Provide the [X, Y] coordinate of the cell's center where the given text is located.  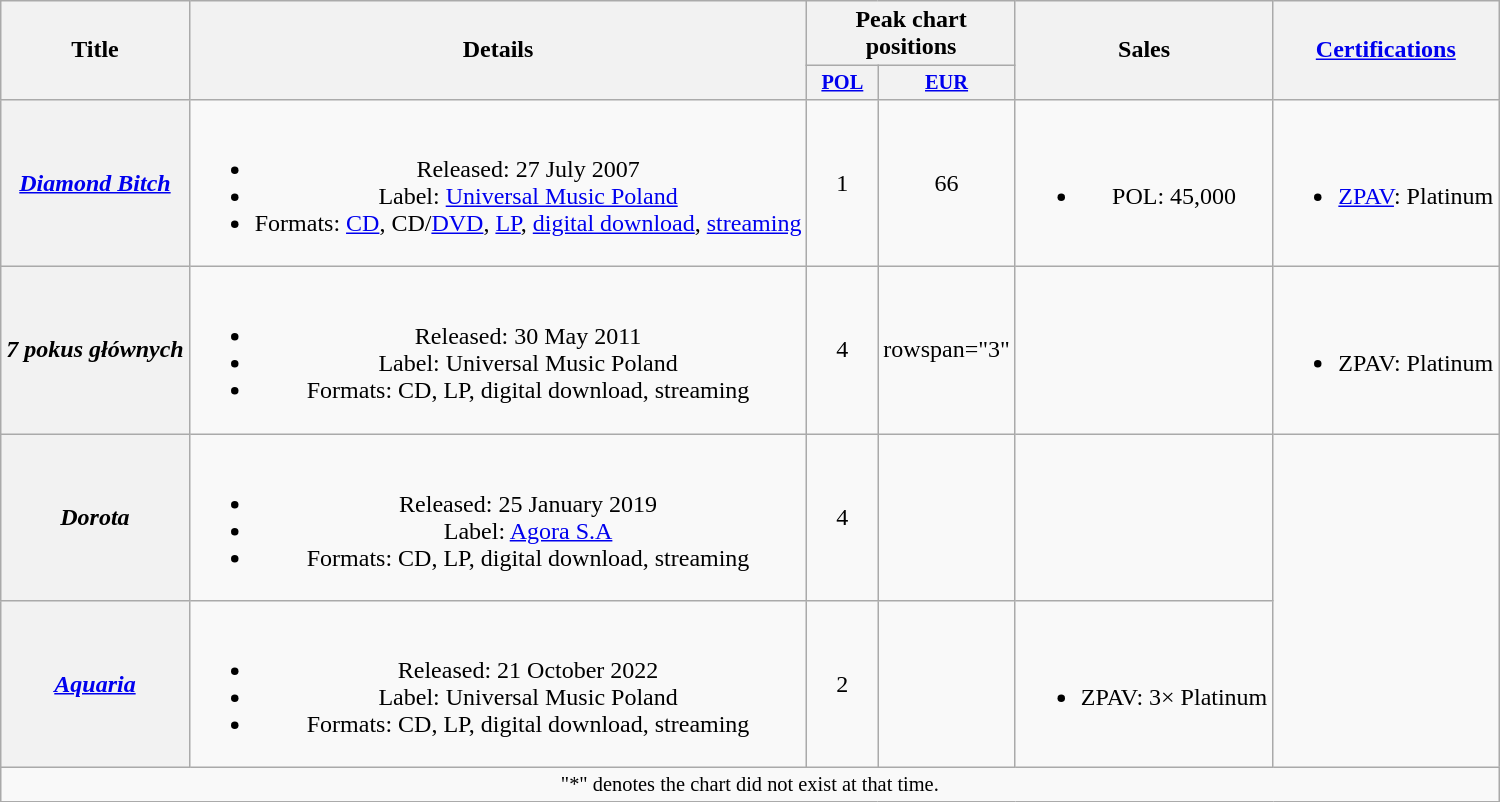
7 pokus głównych [95, 350]
Sales [1144, 50]
Dorota [95, 518]
Released: 27 July 2007Label: Universal Music PolandFormats: CD, CD/DVD, LP, digital download, streaming [498, 182]
Aquaria [95, 684]
2 [842, 684]
Diamond Bitch [95, 182]
Title [95, 50]
Released: 21 October 2022Label: Universal Music PolandFormats: CD, LP, digital download, streaming [498, 684]
"*" denotes the chart did not exist at that time. [750, 785]
Released: 25 January 2019Label: Agora S.AFormats: CD, LP, digital download, streaming [498, 518]
66 [947, 182]
Details [498, 50]
EUR [947, 83]
ZPAV: 3× Platinum [1144, 684]
POL [842, 83]
1 [842, 182]
Peak chart positions [911, 34]
rowspan="3" [947, 350]
Certifications [1386, 50]
POL: 45,000 [1144, 182]
Released: 30 May 2011Label: Universal Music PolandFormats: CD, LP, digital download, streaming [498, 350]
